For the text-containing cell, return its midpoint in [x, y] coordinate format. 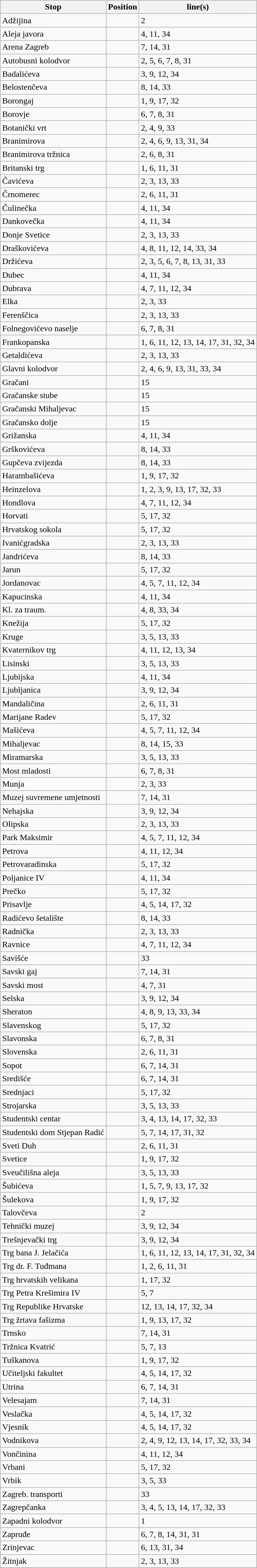
Trg hrvatskih velikana [53, 1280]
Sheraton [53, 1012]
Gračanske stube [53, 396]
4, 11, 12, 13, 34 [198, 650]
Savski gaj [53, 971]
Vodnikova [53, 1440]
Frankopanska [53, 342]
Munja [53, 784]
1, 6, 11, 31 [198, 168]
Žitnjak [53, 1561]
1 [198, 1521]
Nehajska [53, 811]
Muzej suvremene umjetnosti [53, 797]
Gupčeva zvijezda [53, 462]
Držićeva [53, 262]
Ljubljanica [53, 690]
Zagrepčanka [53, 1507]
Glavni kolodvor [53, 369]
Branimirova [53, 141]
Vrbani [53, 1467]
Slovenska [53, 1052]
Folnegovićevo naselje [53, 328]
Heinzelova [53, 489]
Trnsko [53, 1333]
Harambašićeva [53, 476]
Tuškanova [53, 1360]
Strojarska [53, 1106]
Hrvatskog sokola [53, 529]
Savski most [53, 985]
Prisavlje [53, 905]
Donje Svetice [53, 235]
Radićevo šetalište [53, 918]
6, 7, 8, 14, 31, 31 [198, 1534]
Šubićeva [53, 1186]
2, 4, 9, 12, 13, 14, 17, 32, 33, 34 [198, 1440]
5, 7, 13 [198, 1347]
Hondlova [53, 503]
2, 4, 6, 9, 13, 31, 34 [198, 141]
2, 6, 8, 31 [198, 154]
4, 7, 31 [198, 985]
Trg žrtava fašizma [53, 1320]
Jarun [53, 569]
Petrova [53, 851]
Svetice [53, 1159]
Getaldićeva [53, 355]
2, 4, 6, 9, 13, 31, 33, 34 [198, 369]
Čulinečka [53, 208]
Tržnica Kvatrić [53, 1347]
Badalićeva [53, 74]
Stop [53, 7]
Marijane Radev [53, 717]
Sopot [53, 1065]
8, 14, 15, 33 [198, 744]
1, 17, 32 [198, 1280]
Mandaličina [53, 704]
Borovje [53, 114]
Dankovečka [53, 221]
Jordanovac [53, 583]
Dubrava [53, 288]
Kvaternikov trg [53, 650]
Gračansko dolje [53, 422]
Miramarska [53, 757]
1, 5, 7, 9, 13, 17, 32 [198, 1186]
Belostenčeva [53, 87]
Trg bana J. Jelačića [53, 1253]
12, 13, 14, 17, 32, 34 [198, 1306]
Učiteljski fakultet [53, 1373]
2, 4, 9, 33 [198, 127]
Gračanski Mihaljevac [53, 409]
Mihaljevac [53, 744]
Autobusni kolodvor [53, 61]
Zapruđe [53, 1534]
Trg dr. F. Tuđmana [53, 1266]
Zagreb. transporti [53, 1494]
Ivanićgradska [53, 543]
Position [123, 7]
Mašićeva [53, 730]
3, 5, 33 [198, 1481]
3, 4, 13, 14, 17, 32, 33 [198, 1119]
Črnomerec [53, 195]
Most mladosti [53, 770]
4, 8, 33, 34 [198, 610]
3, 4, 5, 13, 14, 17, 32, 33 [198, 1507]
Grižanska [53, 436]
Sveti Duh [53, 1146]
Aleja javora [53, 34]
Talovčeva [53, 1213]
4, 8, 9, 13, 33, 34 [198, 1012]
Petrovaradinska [53, 864]
Veslačka [53, 1413]
2, 5, 6, 7, 8, 31 [198, 61]
Knežija [53, 623]
2, 3, 5, 6, 7, 8, 13, 31, 33 [198, 262]
Vjesnik [53, 1427]
Dubec [53, 275]
Draškovićeva [53, 248]
Središće [53, 1079]
Vrbik [53, 1481]
Velesajam [53, 1400]
Branimirova tržnica [53, 154]
Grškovićeva [53, 449]
Kl. za traum. [53, 610]
Kapucinska [53, 597]
Trg Republike Hrvatske [53, 1306]
1, 2, 3, 9, 13, 17, 32, 33 [198, 489]
6, 13, 31, 34 [198, 1548]
Olipska [53, 824]
Radnička [53, 931]
1, 2, 6, 11, 31 [198, 1266]
Britanski trg [53, 168]
Sveučilišna aleja [53, 1172]
Borongaj [53, 101]
Vončinina [53, 1454]
Trg Petra Krešimira IV [53, 1293]
Tehnički muzej [53, 1226]
Ravnice [53, 945]
Prečko [53, 891]
Ferenščica [53, 315]
1, 9, 13, 17, 32 [198, 1320]
Adžijina [53, 20]
Kruge [53, 637]
Zrinjevac [53, 1548]
Zapadni kolodvor [53, 1521]
Elka [53, 302]
Trešnjevački trg [53, 1239]
Ljubijska [53, 677]
Utrina [53, 1387]
Studentski dom Stjepan Radić [53, 1132]
Srednjaci [53, 1092]
Poljanice IV [53, 878]
Botanički vrt [53, 127]
line(s) [198, 7]
Lisinski [53, 663]
Jandrićeva [53, 556]
4, 8, 11, 12, 14, 33, 34 [198, 248]
Horvati [53, 516]
Park Maksimir [53, 838]
Selska [53, 998]
Šulekova [53, 1199]
5, 7, 14, 17, 31, 32 [198, 1132]
Čavićeva [53, 181]
Slavonska [53, 1039]
Arena Zagreb [53, 47]
5, 7 [198, 1293]
Slavenskog [53, 1025]
Savišće [53, 958]
Studentski centar [53, 1119]
Gračani [53, 382]
